Identify which cell holds the provided text, then report its [X, Y] central coordinate. 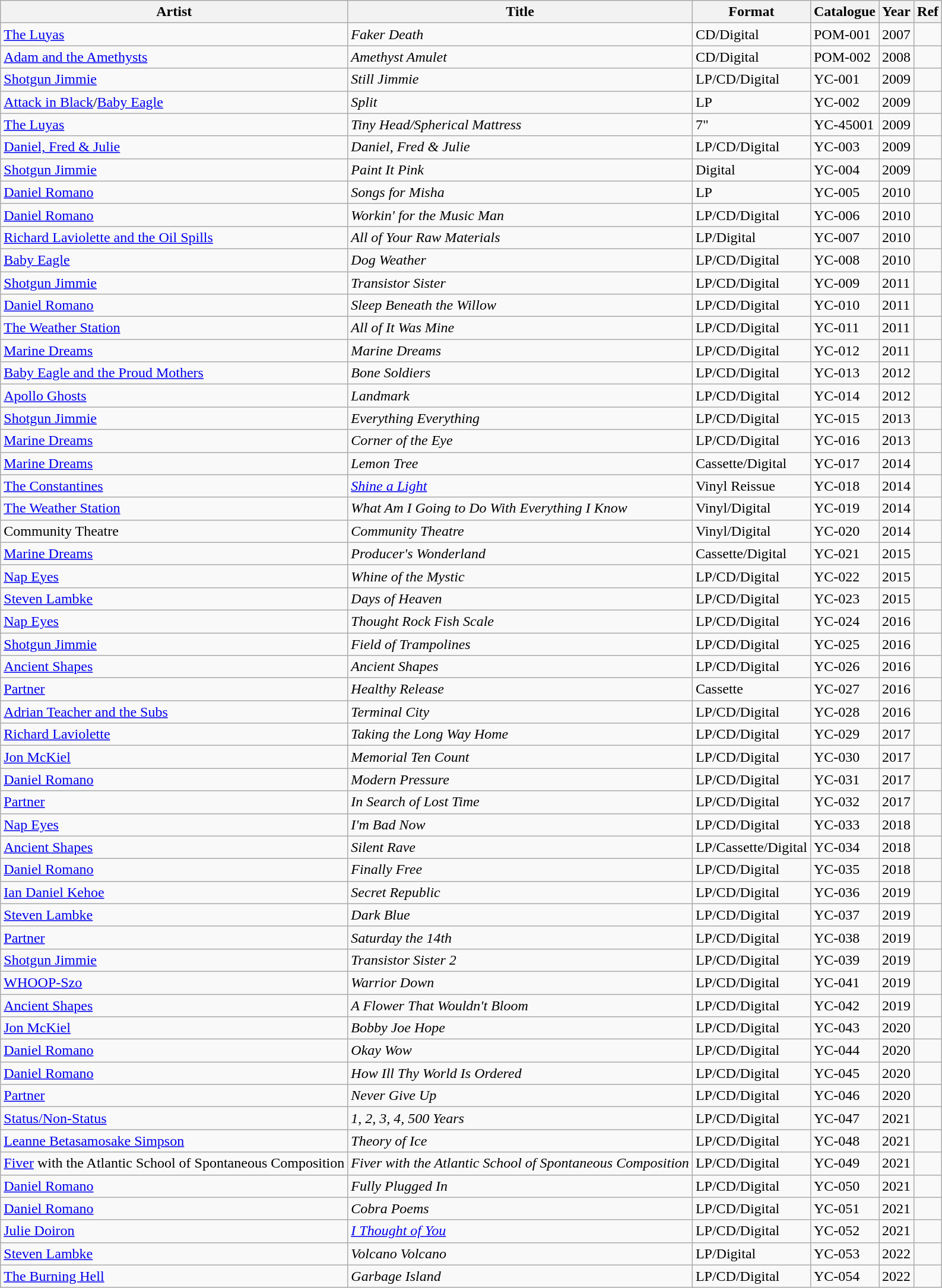
YC-052 [844, 1231]
Dark Blue [520, 915]
YC-029 [844, 734]
YC-050 [844, 1186]
Shine a Light [520, 486]
Paint It Pink [520, 170]
YC-018 [844, 486]
Taking the Long Way Home [520, 734]
Finally Free [520, 870]
YC-028 [844, 712]
YC-015 [844, 418]
Transistor Sister 2 [520, 960]
2007 [896, 34]
YC-030 [844, 757]
Apollo Ghosts [175, 396]
Artist [175, 12]
All of Your Raw Materials [520, 237]
Digital [751, 170]
YC-032 [844, 802]
The Burning Hell [175, 1276]
WHOOP-Szo [175, 982]
YC-013 [844, 373]
Days of Heaven [520, 599]
Vinyl Reissue [751, 486]
Silent Rave [520, 847]
YC-003 [844, 147]
Faker Death [520, 34]
7" [751, 125]
YC-014 [844, 396]
Saturday the 14th [520, 937]
YC-012 [844, 351]
YC-042 [844, 1006]
Healthy Release [520, 689]
YC-031 [844, 780]
Cobra Poems [520, 1209]
YC-033 [844, 825]
POM-002 [844, 57]
YC-048 [844, 1141]
YC-025 [844, 644]
Thought Rock Fish Scale [520, 621]
YC-020 [844, 531]
YC-036 [844, 892]
Warrior Down [520, 982]
YC-024 [844, 621]
Tiny Head/Spherical Mattress [520, 125]
Memorial Ten Count [520, 757]
Baby Eagle [175, 260]
Whine of the Mystic [520, 576]
Amethyst Amulet [520, 57]
In Search of Lost Time [520, 802]
Transistor Sister [520, 283]
I'm Bad Now [520, 825]
YC-022 [844, 576]
What Am I Going to Do With Everything I Know [520, 508]
I Thought of You [520, 1231]
1, 2, 3, 4, 500 Years [520, 1118]
Dog Weather [520, 260]
Bone Soldiers [520, 373]
Attack in Black/Baby Eagle [175, 102]
YC-037 [844, 915]
POM-001 [844, 34]
Corner of the Eye [520, 441]
A Flower That Wouldn't Bloom [520, 1006]
Producer's Wonderland [520, 554]
Julie Doiron [175, 1231]
YC-016 [844, 441]
YC-034 [844, 847]
Title [520, 12]
Okay Wow [520, 1051]
Landmark [520, 396]
Never Give Up [520, 1096]
Cassette [751, 689]
Status/Non-Status [175, 1118]
The Constantines [175, 486]
YC-054 [844, 1276]
YC-045 [844, 1073]
Ref [928, 12]
Volcano Volcano [520, 1254]
Terminal City [520, 712]
Everything Everything [520, 418]
YC-023 [844, 599]
Songs for Misha [520, 192]
YC-010 [844, 306]
YC-053 [844, 1254]
YC-035 [844, 870]
Lemon Tree [520, 463]
Theory of Ice [520, 1141]
Adrian Teacher and the Subs [175, 712]
YC-027 [844, 689]
Richard Laviolette [175, 734]
YC-039 [844, 960]
YC-017 [844, 463]
Richard Laviolette and the Oil Spills [175, 237]
YC-006 [844, 215]
Year [896, 12]
Catalogue [844, 12]
YC-021 [844, 554]
YC-008 [844, 260]
Split [520, 102]
LP/Cassette/Digital [751, 847]
YC-041 [844, 982]
Still Jimmie [520, 79]
Format [751, 12]
All of It Was Mine [520, 328]
YC-001 [844, 79]
YC-007 [844, 237]
YC-004 [844, 170]
YC-011 [844, 328]
YC-047 [844, 1118]
YC-049 [844, 1163]
Ian Daniel Kehoe [175, 892]
Baby Eagle and the Proud Mothers [175, 373]
YC-009 [844, 283]
YC-038 [844, 937]
Fully Plugged In [520, 1186]
YC-019 [844, 508]
Secret Republic [520, 892]
Bobby Joe Hope [520, 1028]
YC-45001 [844, 125]
Workin' for the Music Man [520, 215]
YC-046 [844, 1096]
Field of Trampolines [520, 644]
Adam and the Amethysts [175, 57]
2008 [896, 57]
YC-043 [844, 1028]
Sleep Beneath the Willow [520, 306]
YC-051 [844, 1209]
How Ill Thy World Is Ordered [520, 1073]
Garbage Island [520, 1276]
YC-044 [844, 1051]
YC-026 [844, 667]
YC-005 [844, 192]
YC-002 [844, 102]
Leanne Betasamosake Simpson [175, 1141]
Modern Pressure [520, 780]
